From the cell containing the given text, extract its center point as (X, Y) coordinate. 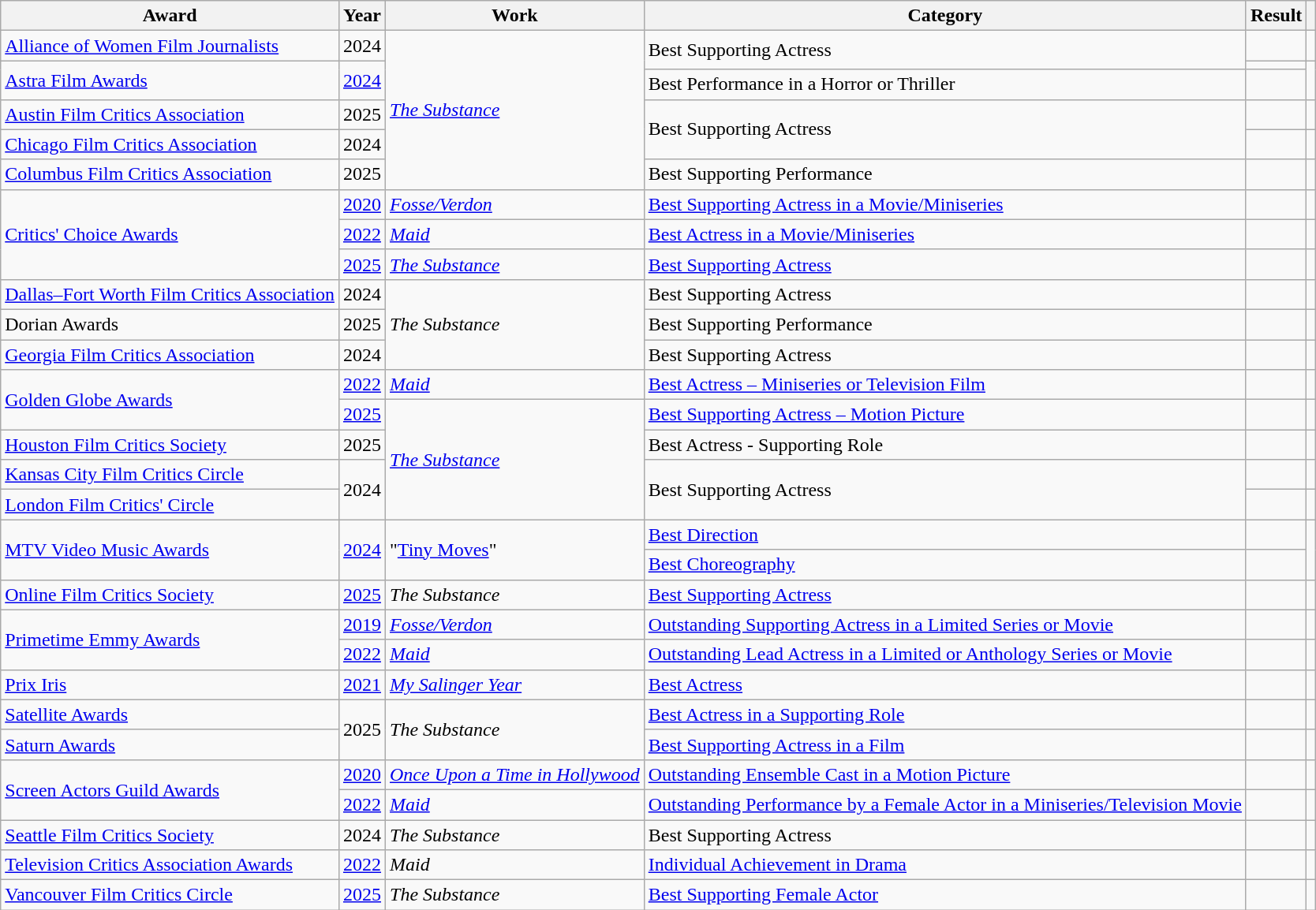
Work (515, 16)
Kansas City Film Critics Circle (170, 475)
Best Actress - Supporting Role (945, 445)
Saturn Awards (170, 744)
Critics' Choice Awards (170, 234)
Vancouver Film Critics Circle (170, 895)
Astra Film Awards (170, 80)
Best Actress in a Supporting Role (945, 714)
2019 (361, 625)
Outstanding Supporting Actress in a Limited Series or Movie (945, 625)
"Tiny Moves" (515, 550)
Seattle Film Critics Society (170, 835)
Result (1276, 16)
2021 (361, 684)
Austin Film Critics Association (170, 114)
Best Supporting Actress – Motion Picture (945, 415)
Best Actress – Miniseries or Television Film (945, 385)
Individual Achievement in Drama (945, 865)
My Salinger Year (515, 684)
Alliance of Women Film Journalists (170, 46)
Once Upon a Time in Hollywood (515, 774)
Prix Iris (170, 684)
Award (170, 16)
Best Choreography (945, 565)
Best Supporting Female Actor (945, 895)
Houston Film Critics Society (170, 445)
Satellite Awards (170, 714)
Best Actress (945, 684)
Outstanding Ensemble Cast in a Motion Picture (945, 774)
Dallas–Fort Worth Film Critics Association (170, 294)
Screen Actors Guild Awards (170, 789)
Online Film Critics Society (170, 595)
Best Supporting Actress in a Movie/Miniseries (945, 204)
Best Direction (945, 535)
Year (361, 16)
Golden Globe Awards (170, 400)
Best Actress in a Movie/Miniseries (945, 234)
London Film Critics' Circle (170, 505)
Category (945, 16)
Columbus Film Critics Association (170, 174)
Dorian Awards (170, 324)
Television Critics Association Awards (170, 865)
MTV Video Music Awards (170, 550)
Outstanding Performance by a Female Actor in a Miniseries/Television Movie (945, 804)
Primetime Emmy Awards (170, 640)
Outstanding Lead Actress in a Limited or Anthology Series or Movie (945, 655)
Georgia Film Critics Association (170, 354)
Chicago Film Critics Association (170, 144)
Best Performance in a Horror or Thriller (945, 84)
Best Supporting Actress in a Film (945, 744)
